Find where the given text appears and provide that cell's center as [x, y] coordinate. 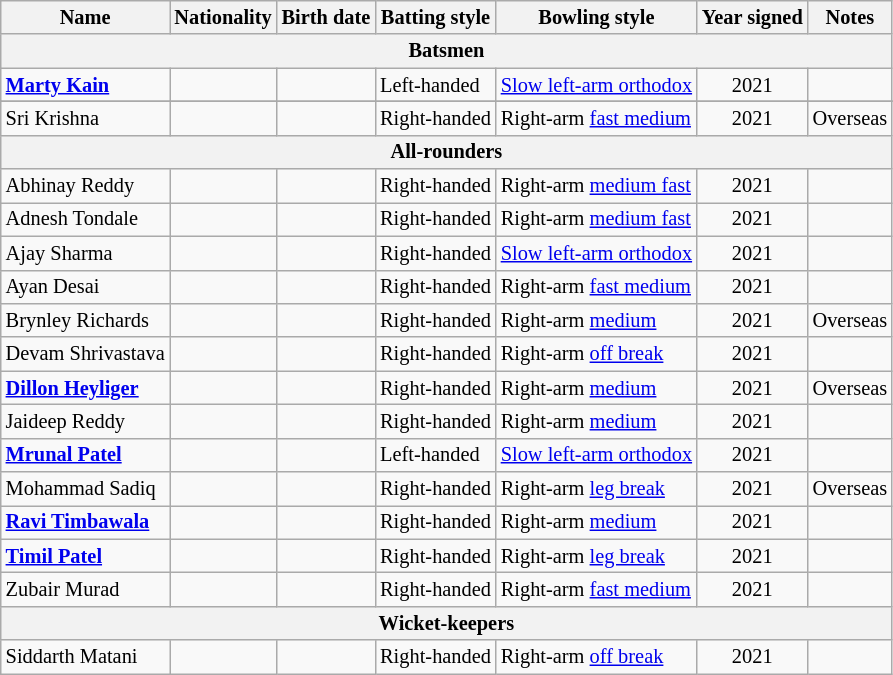
Sri Krishna [86, 118]
Mrunal Patel [86, 455]
Batting style [436, 17]
Dillon Heyliger [86, 388]
Siddarth Matani [86, 657]
Jaideep Reddy [86, 421]
Year signed [752, 17]
Nationality [224, 17]
All-rounders [446, 152]
Zubair Murad [86, 589]
Notes [850, 17]
Name [86, 17]
Birth date [326, 17]
Mohammad Sadiq [86, 489]
Ayan Desai [86, 287]
Abhinay Reddy [86, 186]
Timil Patel [86, 556]
Marty Kain [86, 85]
Ravi Timbawala [86, 522]
Batsmen [446, 51]
Wicket-keepers [446, 623]
Brynley Richards [86, 320]
Devam Shrivastava [86, 354]
Ajay Sharma [86, 253]
Adnesh Tondale [86, 219]
Bowling style [596, 17]
